Extract the [X, Y] coordinate from the center of the cell holding the provided text.  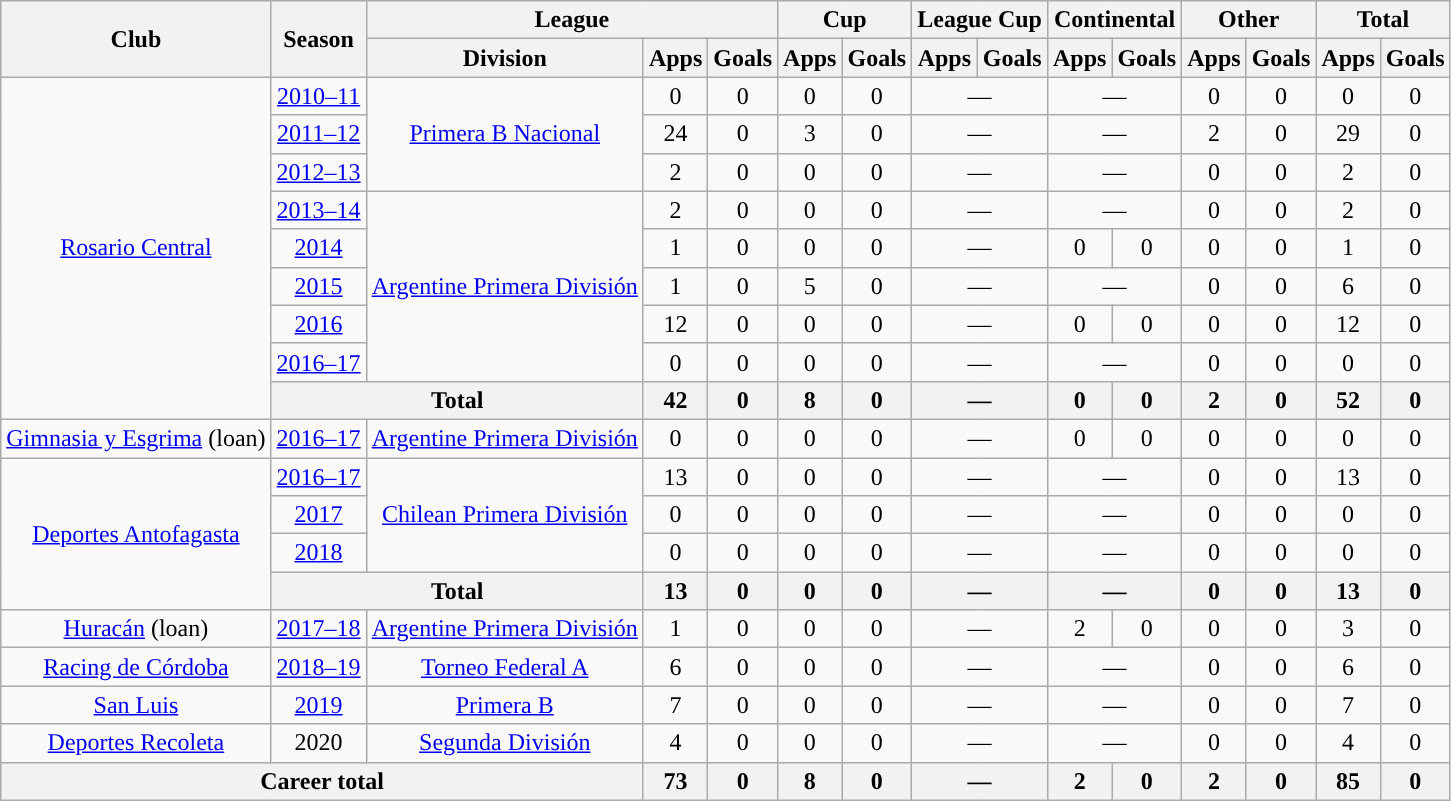
85 [1348, 781]
Primera B Nacional [504, 134]
Continental [1114, 20]
24 [675, 134]
2017 [318, 515]
2013–14 [318, 210]
League [572, 20]
2010–11 [318, 96]
2012–13 [318, 172]
Career total [322, 781]
Division [504, 58]
73 [675, 781]
Huracán (loan) [136, 629]
2018 [318, 553]
52 [1348, 400]
2016 [318, 324]
Deportes Antofagasta [136, 534]
Segunda División [504, 743]
2020 [318, 743]
Rosario Central [136, 248]
Chilean Primera División [504, 515]
2017–18 [318, 629]
2014 [318, 248]
Primera B [504, 705]
2015 [318, 286]
42 [675, 400]
San Luis [136, 705]
Gimnasia y Esgrima (loan) [136, 438]
Other [1249, 20]
Deportes Recoleta [136, 743]
Torneo Federal A [504, 667]
Club [136, 39]
5 [810, 286]
Racing de Córdoba [136, 667]
2019 [318, 705]
2011–12 [318, 134]
League Cup [980, 20]
29 [1348, 134]
Season [318, 39]
Cup [845, 20]
2018–19 [318, 667]
